Detect which cell encompasses the target text, then output its [x, y] center coordinate. 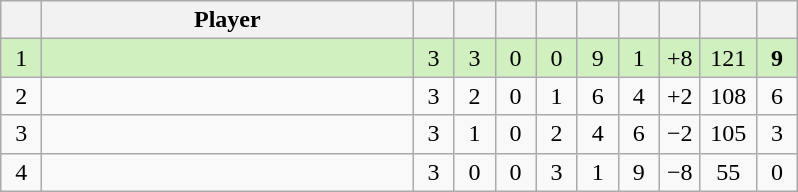
108 [728, 96]
−8 [680, 172]
105 [728, 134]
+8 [680, 58]
Player [228, 20]
+2 [680, 96]
121 [728, 58]
55 [728, 172]
−2 [680, 134]
